Capture the cell that displays the provided text and extract its (x, y) central coordinate. 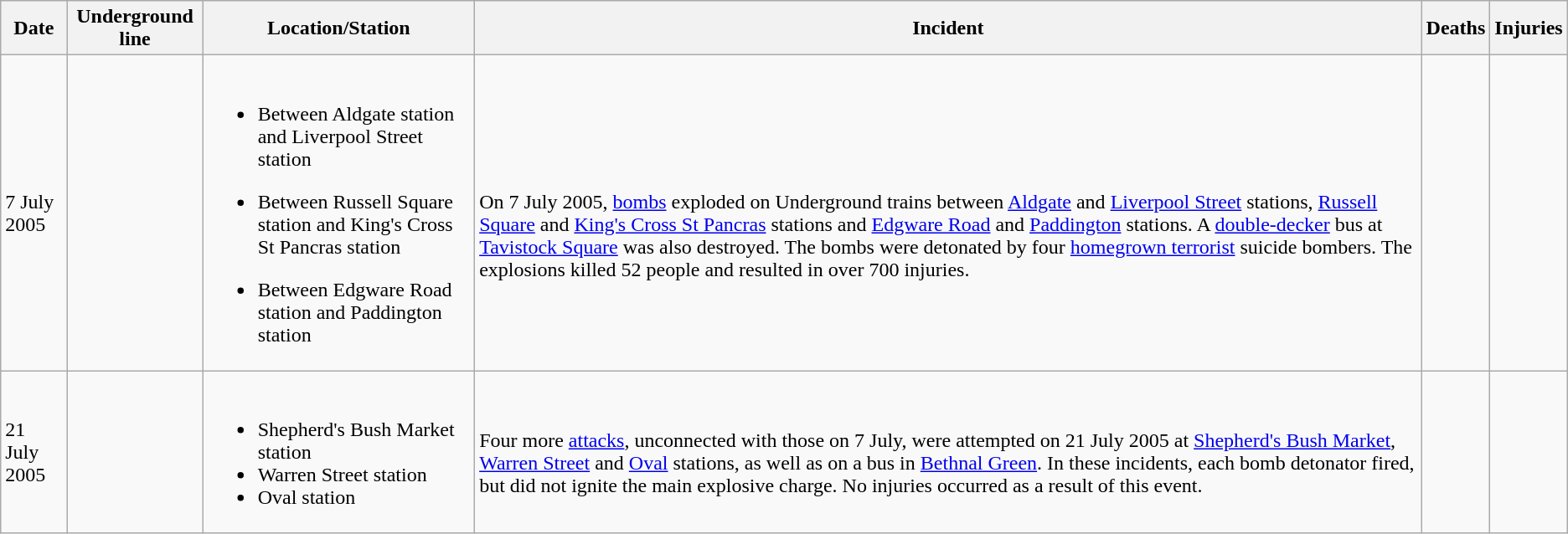
Injuries (1529, 28)
21 July 2005 (34, 452)
Incident (948, 28)
Deaths (1456, 28)
Date (34, 28)
Underground line (135, 28)
7 July 2005 (34, 213)
Location/Station (338, 28)
Shepherd's Bush Market stationWarren Street stationOval station (338, 452)
